Identify which cell holds the provided text, then report its (X, Y) central coordinate. 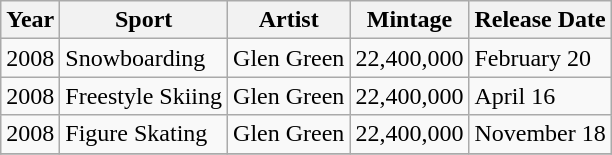
Year (30, 20)
November 18 (540, 134)
Release Date (540, 20)
Freestyle Skiing (144, 96)
Snowboarding (144, 58)
February 20 (540, 58)
Artist (289, 20)
Mintage (410, 20)
April 16 (540, 96)
Figure Skating (144, 134)
Sport (144, 20)
